Return the [x, y] coordinate for the center point of the cell that contains the specified text.  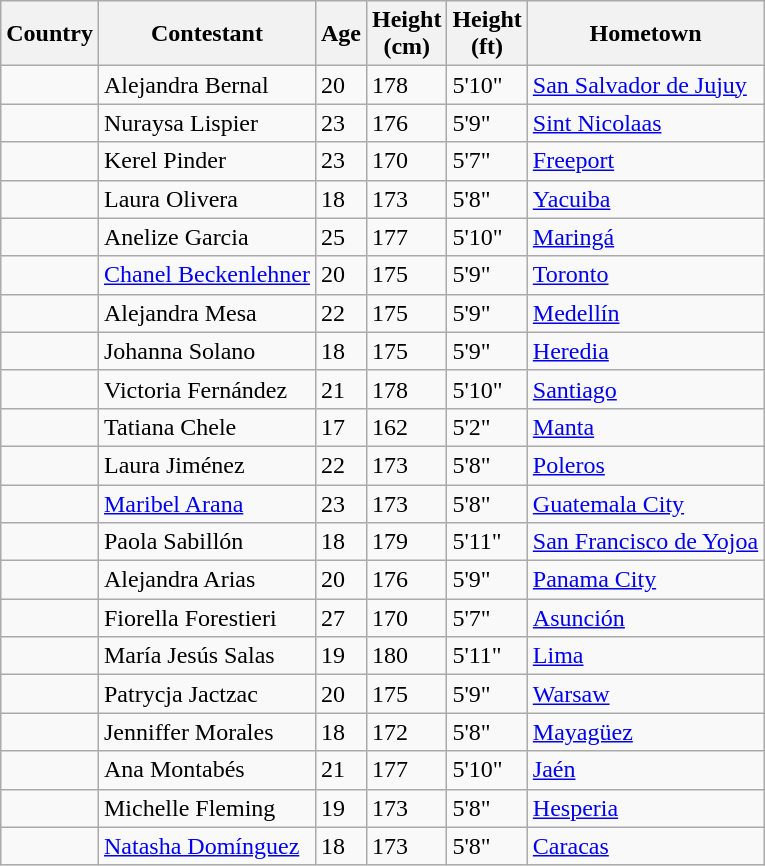
Toronto [645, 275]
Manta [645, 427]
María Jesús Salas [206, 656]
Sint Nicolaas [645, 123]
Laura Olivera [206, 199]
Country [50, 34]
Santiago [645, 389]
162 [407, 427]
Poleros [645, 465]
Asunción [645, 618]
Panama City [645, 580]
Chanel Beckenlehner [206, 275]
Tatiana Chele [206, 427]
Maringá [645, 237]
Hometown [645, 34]
Height (ft) [487, 34]
Age [340, 34]
Contestant [206, 34]
Height (cm) [407, 34]
Nuraysa Lispier [206, 123]
Alejandra Bernal [206, 85]
Freeport [645, 161]
Jaén [645, 770]
Caracas [645, 846]
Guatemala City [645, 503]
Natasha Domínguez [206, 846]
Medellín [645, 313]
Alejandra Mesa [206, 313]
Johanna Solano [206, 351]
27 [340, 618]
Kerel Pinder [206, 161]
Hesperia [645, 808]
Maribel Arana [206, 503]
172 [407, 732]
San Francisco de Yojoa [645, 542]
Michelle Fleming [206, 808]
180 [407, 656]
17 [340, 427]
Victoria Fernández [206, 389]
Fiorella Forestieri [206, 618]
Mayagüez [645, 732]
Yacuiba [645, 199]
Jenniffer Morales [206, 732]
Laura Jiménez [206, 465]
Heredia [645, 351]
Patrycja Jactzac [206, 694]
Ana Montabés [206, 770]
5'2" [487, 427]
Lima [645, 656]
25 [340, 237]
179 [407, 542]
Paola Sabillón [206, 542]
Alejandra Arias [206, 580]
San Salvador de Jujuy [645, 85]
Anelize Garcia [206, 237]
Warsaw [645, 694]
